Identify which cell holds the provided text, then report its (x, y) central coordinate. 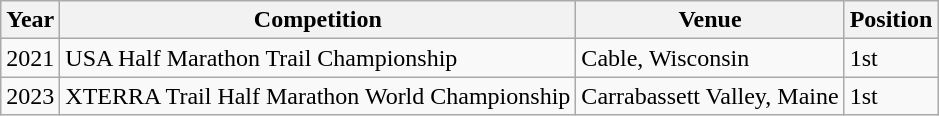
Competition (318, 20)
XTERRA Trail Half Marathon World Championship (318, 96)
Year (30, 20)
Position (891, 20)
Venue (710, 20)
2021 (30, 58)
2023 (30, 96)
Cable, Wisconsin (710, 58)
USA Half Marathon Trail Championship (318, 58)
Carrabassett Valley, Maine (710, 96)
